Determine the [X, Y] coordinate at the center of the cell enclosing the given text.  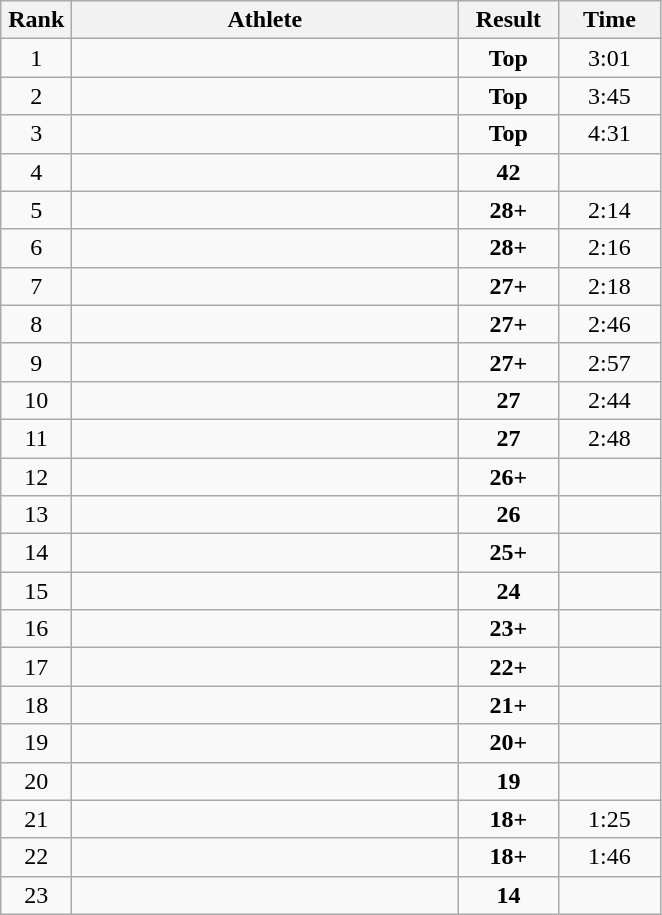
2:14 [610, 210]
4:31 [610, 134]
2:48 [610, 438]
18 [36, 705]
23+ [508, 629]
5 [36, 210]
17 [36, 667]
21 [36, 819]
Rank [36, 20]
12 [36, 477]
3:01 [610, 58]
22 [36, 857]
2:16 [610, 248]
3 [36, 134]
1 [36, 58]
7 [36, 286]
26+ [508, 477]
20 [36, 781]
9 [36, 362]
3:45 [610, 96]
16 [36, 629]
2:57 [610, 362]
2 [36, 96]
4 [36, 172]
13 [36, 515]
26 [508, 515]
25+ [508, 553]
20+ [508, 743]
24 [508, 591]
6 [36, 248]
15 [36, 591]
21+ [508, 705]
10 [36, 400]
23 [36, 895]
22+ [508, 667]
1:25 [610, 819]
Result [508, 20]
Athlete [265, 20]
11 [36, 438]
2:18 [610, 286]
Time [610, 20]
2:44 [610, 400]
2:46 [610, 324]
42 [508, 172]
8 [36, 324]
1:46 [610, 857]
